Find where the given text appears and provide that cell's center as [x, y] coordinate. 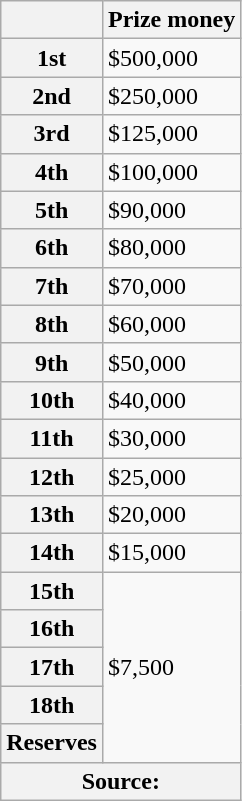
11th [52, 438]
6th [52, 248]
$80,000 [171, 248]
$250,000 [171, 96]
$90,000 [171, 210]
2nd [52, 96]
7th [52, 286]
$60,000 [171, 324]
$30,000 [171, 438]
13th [52, 515]
1st [52, 58]
8th [52, 324]
$70,000 [171, 286]
12th [52, 477]
16th [52, 629]
Reserves [52, 743]
$25,000 [171, 477]
$20,000 [171, 515]
$7,500 [171, 667]
$40,000 [171, 400]
17th [52, 667]
$500,000 [171, 58]
Source: [121, 781]
18th [52, 705]
4th [52, 172]
10th [52, 400]
15th [52, 591]
$100,000 [171, 172]
$125,000 [171, 134]
$50,000 [171, 362]
9th [52, 362]
Prize money [171, 20]
3rd [52, 134]
5th [52, 210]
$15,000 [171, 553]
14th [52, 553]
